Identify which cell holds the provided text, then report its (X, Y) central coordinate. 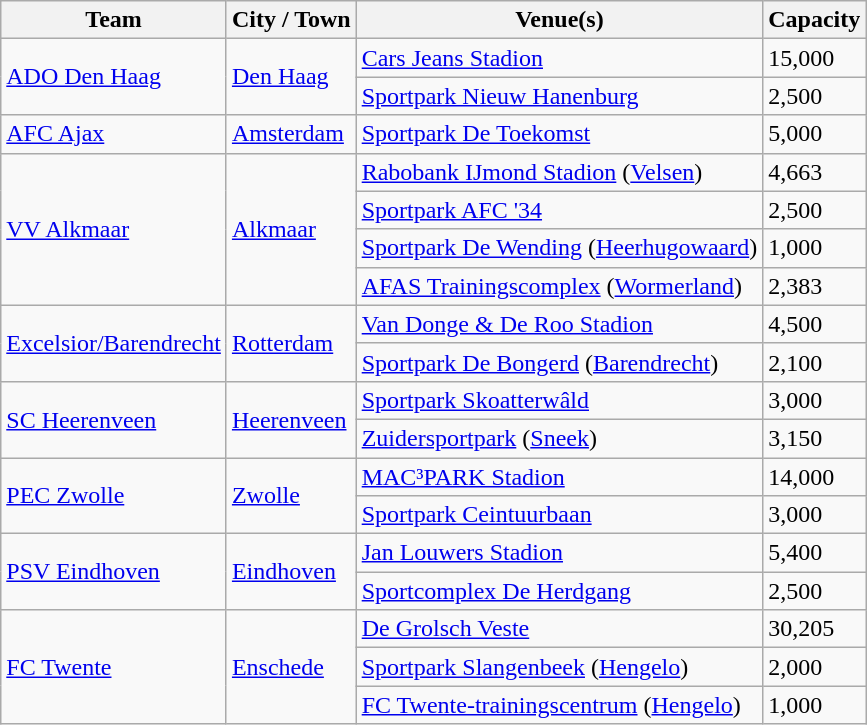
SC Heerenveen (114, 419)
Sportpark Ceintuurbaan (560, 515)
Jan Louwers Stadion (560, 553)
Capacity (814, 20)
Sportpark De Wending (Heerhugowaard) (560, 248)
FC Twente (114, 667)
14,000 (814, 477)
City / Town (291, 20)
2,383 (814, 286)
Rotterdam (291, 343)
AFAS Trainingscomplex (Wormerland) (560, 286)
De Grolsch Veste (560, 629)
Den Haag (291, 77)
PEC Zwolle (114, 496)
Sportpark De Bongerd (Barendrecht) (560, 362)
Team (114, 20)
Van Donge & De Roo Stadion (560, 324)
Rabobank IJmond Stadion (Velsen) (560, 172)
Zwolle (291, 496)
Alkmaar (291, 229)
PSV Eindhoven (114, 572)
Amsterdam (291, 134)
Sportpark Skoatterwâld (560, 400)
Sportpark AFC '34 (560, 210)
FC Twente-trainingscentrum (Hengelo) (560, 705)
Eindhoven (291, 572)
Sportcomplex De Herdgang (560, 591)
Sportpark Slangenbeek (Hengelo) (560, 667)
3,150 (814, 438)
Zuidersportpark (Sneek) (560, 438)
2,100 (814, 362)
4,500 (814, 324)
MAC³PARK Stadion (560, 477)
Sportpark Nieuw Hanenburg (560, 96)
Enschede (291, 667)
Excelsior/Barendrecht (114, 343)
4,663 (814, 172)
Venue(s) (560, 20)
VV Alkmaar (114, 229)
Heerenveen (291, 419)
Sportpark De Toekomst (560, 134)
ADO Den Haag (114, 77)
15,000 (814, 58)
AFC Ajax (114, 134)
2,000 (814, 667)
5,000 (814, 134)
5,400 (814, 553)
Cars Jeans Stadion (560, 58)
30,205 (814, 629)
